Provide the (x, y) coordinate of the cell's center where the given text is located.  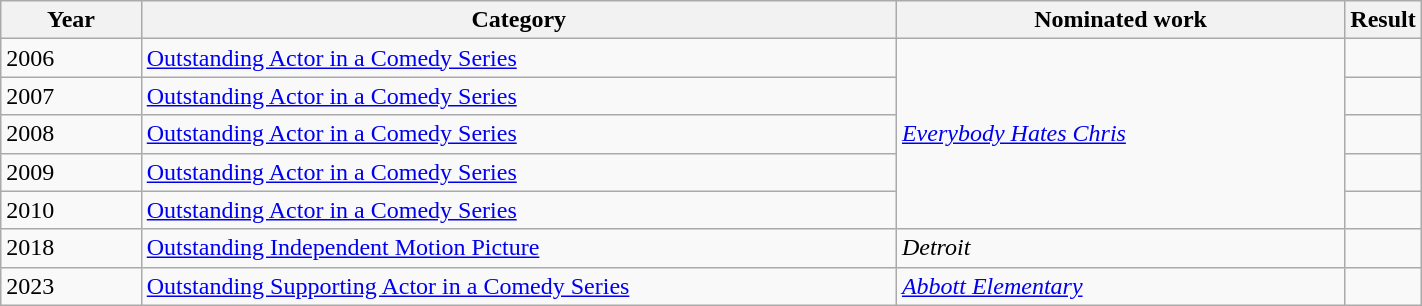
2009 (71, 172)
2023 (71, 286)
2007 (71, 96)
Nominated work (1120, 20)
Category (518, 20)
Abbott Elementary (1120, 286)
2008 (71, 134)
Year (71, 20)
Detroit (1120, 248)
Outstanding Independent Motion Picture (518, 248)
Everybody Hates Chris (1120, 134)
Result (1383, 20)
2006 (71, 58)
Outstanding Supporting Actor in a Comedy Series (518, 286)
2018 (71, 248)
2010 (71, 210)
